Identify which cell holds the provided text, then report its [x, y] central coordinate. 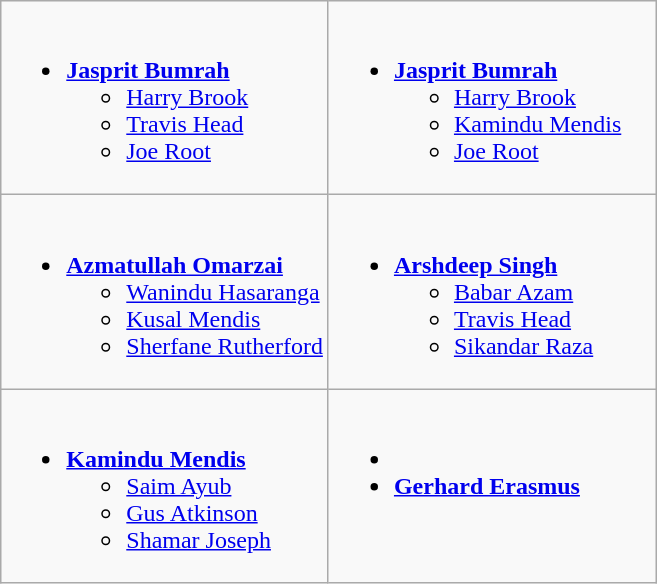
Jasprit Bumrah Harry Brook Travis Head Joe Root [165, 98]
Kamindu Mendis Saim Ayub Gus Atkinson Shamar Joseph [165, 486]
Jasprit Bumrah Harry Brook Kamindu Mendis Joe Root [492, 98]
Arshdeep Singh Babar Azam Travis Head Sikandar Raza [492, 292]
Azmatullah Omarzai Wanindu Hasaranga Kusal Mendis Sherfane Rutherford [165, 292]
Gerhard Erasmus [492, 486]
